Return the (x, y) coordinate for the center point of the cell that contains the specified text.  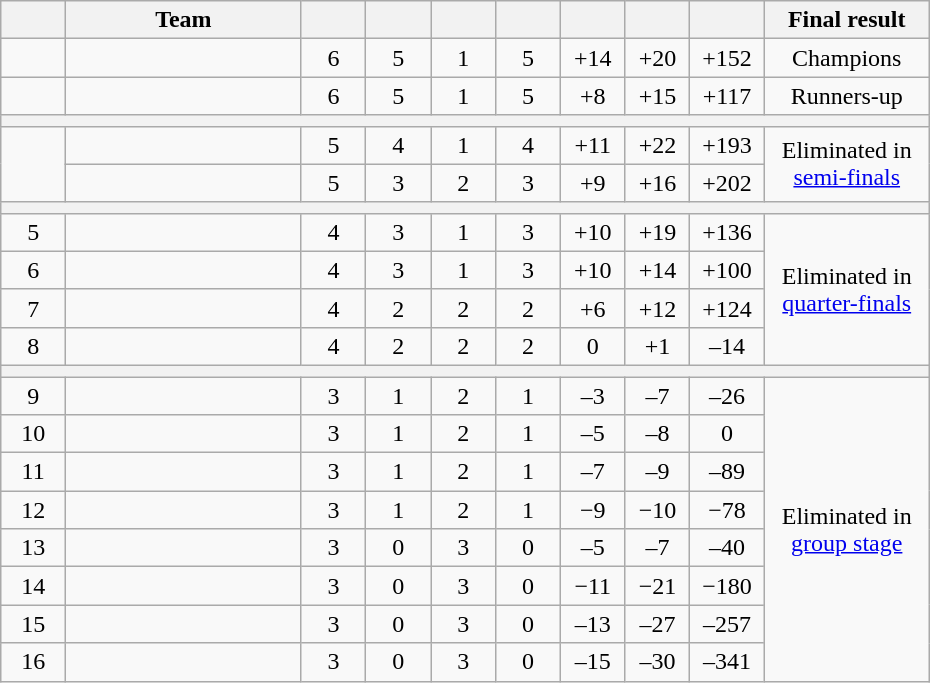
8 (34, 346)
–27 (658, 624)
−78 (727, 510)
10 (34, 434)
+100 (727, 270)
−11 (592, 586)
16 (34, 662)
+193 (727, 145)
–30 (658, 662)
–89 (727, 472)
+202 (727, 183)
11 (34, 472)
Eliminated in semi-finals (846, 164)
Final result (846, 20)
−21 (658, 586)
–257 (727, 624)
–8 (658, 434)
−10 (658, 510)
Eliminated in quarter-finals (846, 289)
+19 (658, 232)
+1 (658, 346)
–3 (592, 395)
–13 (592, 624)
–14 (727, 346)
–341 (727, 662)
+117 (727, 96)
Champions (846, 58)
–40 (727, 548)
14 (34, 586)
+22 (658, 145)
−9 (592, 510)
Eliminated in group stage (846, 528)
Team (184, 20)
15 (34, 624)
+15 (658, 96)
+11 (592, 145)
−180 (727, 586)
+12 (658, 308)
+8 (592, 96)
+152 (727, 58)
+9 (592, 183)
+16 (658, 183)
–15 (592, 662)
–9 (658, 472)
9 (34, 395)
12 (34, 510)
7 (34, 308)
+136 (727, 232)
13 (34, 548)
+20 (658, 58)
Runners-up (846, 96)
+124 (727, 308)
–26 (727, 395)
+6 (592, 308)
